From the cell containing the given text, extract its center point as (X, Y) coordinate. 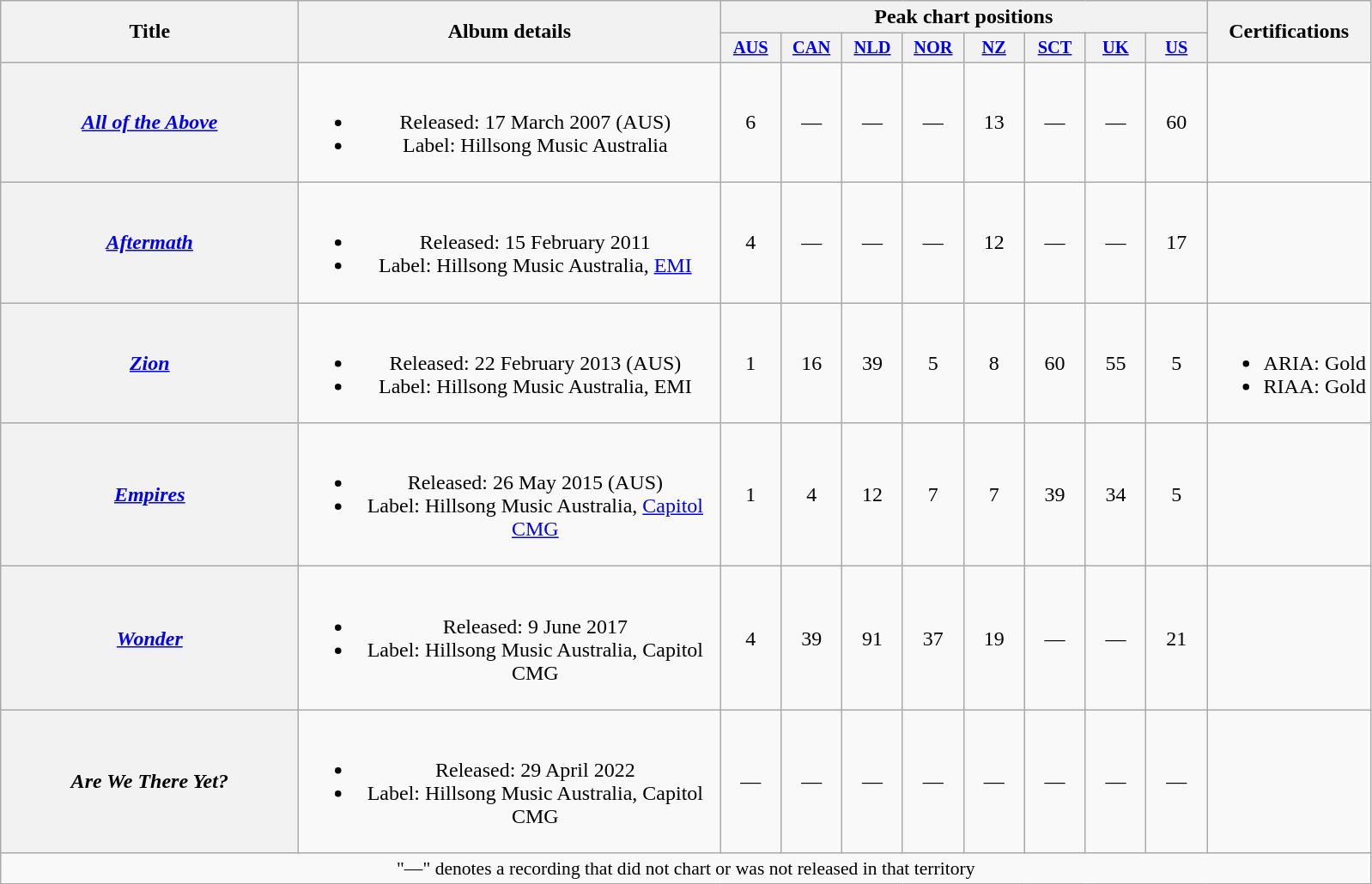
Wonder (149, 639)
Zion (149, 363)
55 (1116, 363)
34 (1116, 494)
All of the Above (149, 122)
CAN (812, 48)
ARIA: GoldRIAA: Gold (1290, 363)
Empires (149, 494)
13 (994, 122)
17 (1176, 243)
Released: 26 May 2015 (AUS)Label: Hillsong Music Australia, Capitol CMG (510, 494)
Released: 17 March 2007 (AUS)Label: Hillsong Music Australia (510, 122)
UK (1116, 48)
NLD (872, 48)
Certifications (1290, 32)
AUS (750, 48)
Peak chart positions (963, 17)
NOR (932, 48)
Are We There Yet? (149, 781)
Released: 9 June 2017Label: Hillsong Music Australia, Capitol CMG (510, 639)
21 (1176, 639)
Aftermath (149, 243)
"—" denotes a recording that did not chart or was not released in that territory (686, 869)
19 (994, 639)
Released: 22 February 2013 (AUS)Label: Hillsong Music Australia, EMI (510, 363)
Released: 29 April 2022Label: Hillsong Music Australia, Capitol CMG (510, 781)
8 (994, 363)
6 (750, 122)
91 (872, 639)
US (1176, 48)
NZ (994, 48)
Album details (510, 32)
Title (149, 32)
16 (812, 363)
37 (932, 639)
Released: 15 February 2011Label: Hillsong Music Australia, EMI (510, 243)
SCT (1054, 48)
